Detect which cell encompasses the target text, then output its (X, Y) center coordinate. 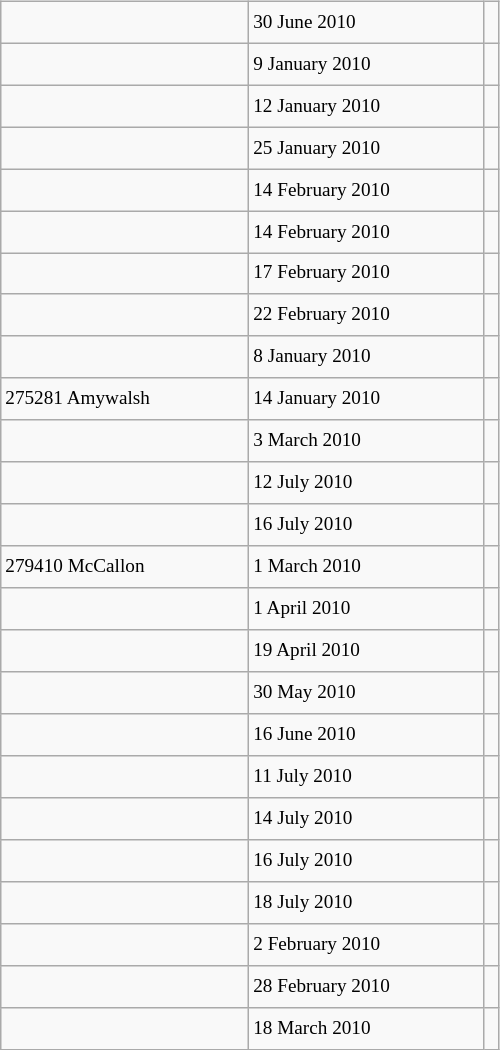
30 May 2010 (366, 693)
22 February 2010 (366, 315)
11 July 2010 (366, 777)
1 April 2010 (366, 609)
8 January 2010 (366, 357)
19 April 2010 (366, 651)
28 February 2010 (366, 986)
2 February 2010 (366, 944)
279410 McCallon (125, 567)
275281 Amywalsh (125, 399)
25 January 2010 (366, 148)
14 January 2010 (366, 399)
3 March 2010 (366, 441)
1 March 2010 (366, 567)
16 June 2010 (366, 735)
17 February 2010 (366, 274)
30 June 2010 (366, 22)
18 March 2010 (366, 1028)
14 July 2010 (366, 819)
9 January 2010 (366, 64)
12 July 2010 (366, 483)
12 January 2010 (366, 106)
18 July 2010 (366, 902)
